Return the [x, y] coordinate for the center point of the cell that contains the specified text.  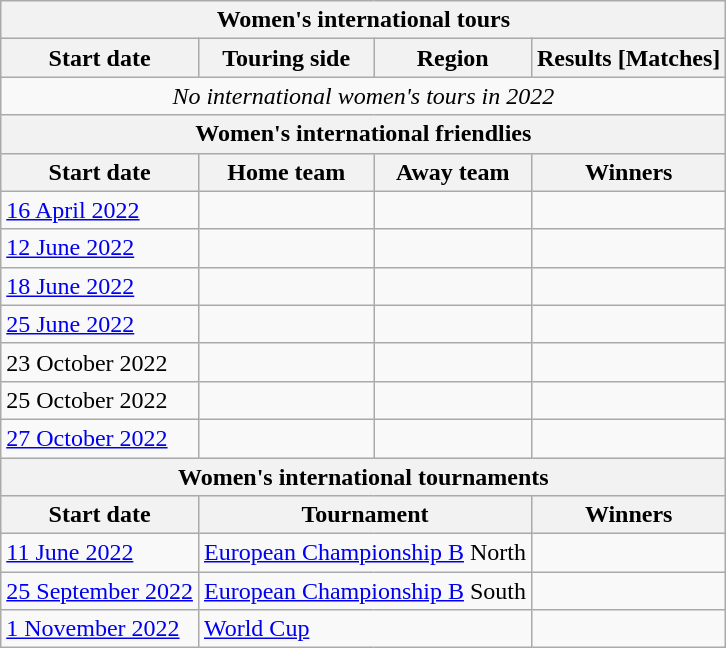
18 June 2022 [100, 286]
Touring side [286, 58]
Home team [286, 172]
Tournament [364, 515]
Women's international friendlies [364, 134]
Away team [453, 172]
16 April 2022 [100, 210]
World Cup [364, 629]
European Championship B South [364, 591]
25 October 2022 [100, 400]
12 June 2022 [100, 248]
European Championship B North [364, 553]
25 June 2022 [100, 324]
No international women's tours in 2022 [364, 96]
Women's international tours [364, 20]
23 October 2022 [100, 362]
27 October 2022 [100, 438]
25 September 2022 [100, 591]
1 November 2022 [100, 629]
Results [Matches] [628, 58]
Region [453, 58]
Women's international tournaments [364, 477]
11 June 2022 [100, 553]
